Locate the cell with the specified text and output its [X, Y] center coordinate. 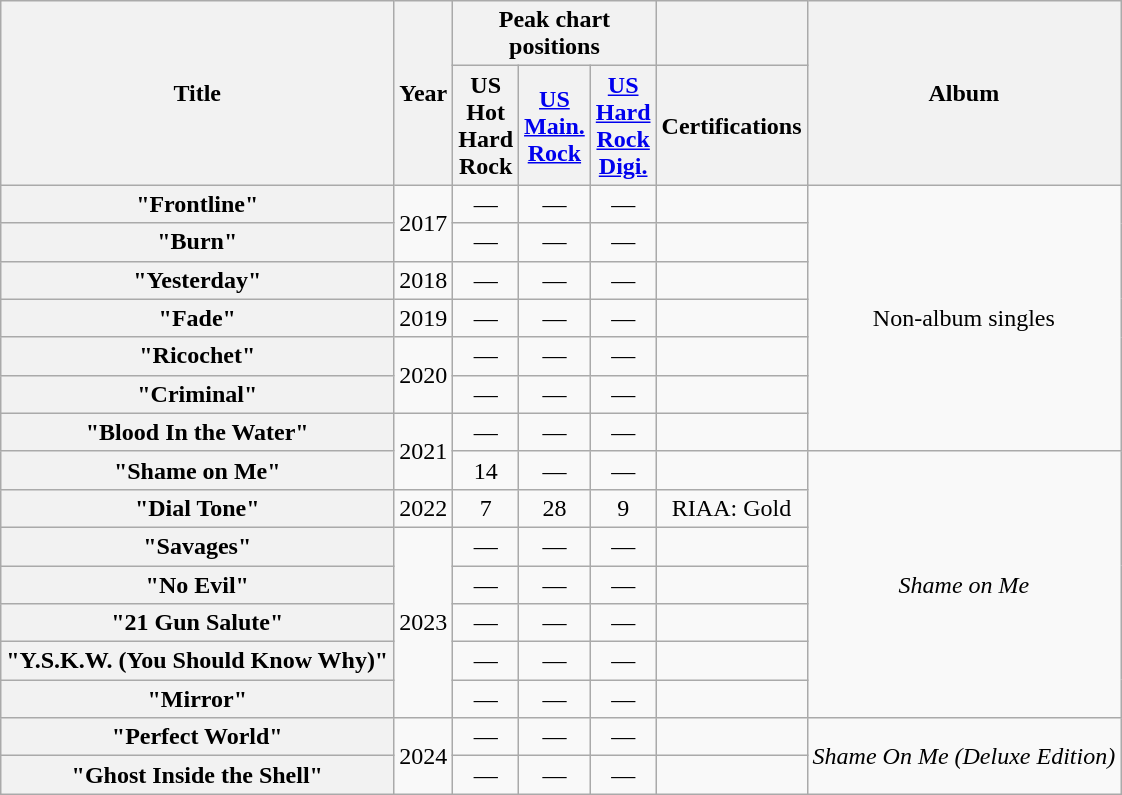
14 [486, 470]
2020 [424, 375]
2019 [424, 318]
Album [964, 93]
"No Evil" [198, 585]
"Ricochet" [198, 356]
"Yesterday" [198, 280]
"Ghost Inside the Shell" [198, 775]
Shame On Me (Deluxe Edition) [964, 756]
2018 [424, 280]
USHardRockDigi. [623, 126]
2023 [424, 622]
"Savages" [198, 546]
7 [486, 508]
"Perfect World" [198, 737]
Certifications [732, 126]
"Frontline" [198, 204]
"Burn" [198, 242]
Peak chart positions [554, 34]
US Hot Hard Rock [486, 126]
"21 Gun Salute" [198, 623]
28 [555, 508]
"Dial Tone" [198, 508]
2024 [424, 756]
2021 [424, 451]
USMain.Rock [555, 126]
2022 [424, 508]
Year [424, 93]
Non-album singles [964, 318]
2017 [424, 223]
"Shame on Me" [198, 470]
9 [623, 508]
RIAA: Gold [732, 508]
Shame on Me [964, 584]
"Fade" [198, 318]
"Blood In the Water" [198, 432]
"Criminal" [198, 394]
"Mirror" [198, 699]
Title [198, 93]
"Y.S.K.W. (You Should Know Why)" [198, 661]
